Provide the (X, Y) coordinate of the cell's center where the given text is located.  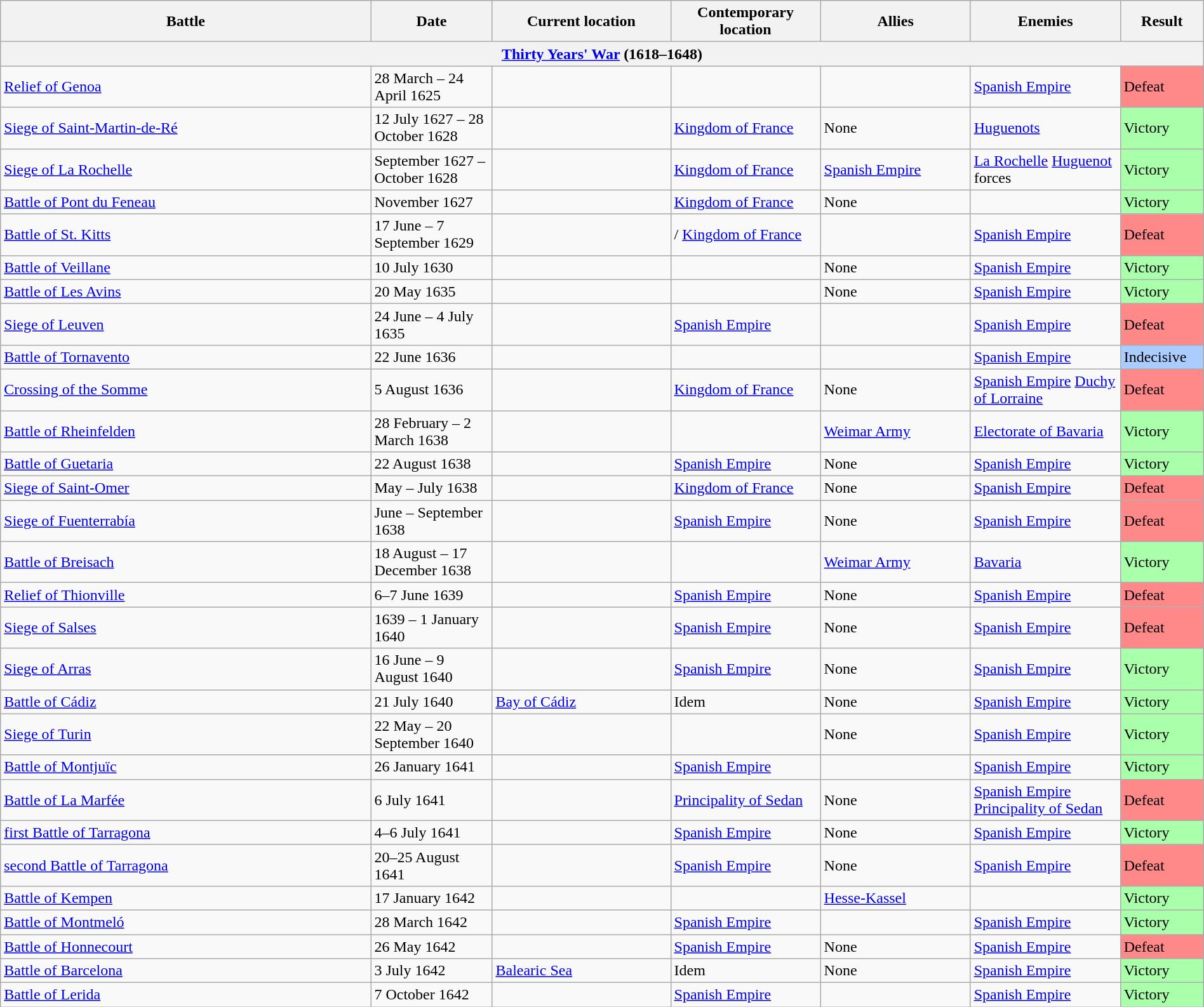
Battle of Pont du Feneau (185, 202)
6 July 1641 (432, 800)
Siege of Fuenterrabía (185, 521)
Battle of Montmeló (185, 922)
Battle of La Marfée (185, 800)
1639 – 1 January 1640 (432, 627)
first Battle of Tarragona (185, 832)
3 July 1642 (432, 971)
Hesse-Kassel (895, 898)
28 February – 2 March 1638 (432, 430)
September 1627 – October 1628 (432, 169)
Siege of Leuven (185, 324)
Principality of Sedan (746, 800)
20 May 1635 (432, 291)
Battle of Lerida (185, 995)
10 July 1630 (432, 267)
Crossing of the Somme (185, 390)
17 January 1642 (432, 898)
Siege of Arras (185, 669)
Result (1162, 22)
Electorate of Bavaria (1045, 430)
Balearic Sea (582, 971)
16 June – 9 August 1640 (432, 669)
12 July 1627 – 28 October 1628 (432, 128)
Contemporary location (746, 22)
Siege of Saint-Martin-de-Ré (185, 128)
Current location (582, 22)
22 May – 20 September 1640 (432, 734)
Battle of Guetaria (185, 464)
Battle of Rheinfelden (185, 430)
28 March – 24 April 1625 (432, 86)
Battle of Barcelona (185, 971)
Battle of Tornavento (185, 357)
Battle of St. Kitts (185, 235)
22 June 1636 (432, 357)
November 1627 (432, 202)
Date (432, 22)
17 June – 7 September 1629 (432, 235)
Bay of Cádiz (582, 702)
Battle of Kempen (185, 898)
18 August – 17 December 1638 (432, 563)
Spanish Empire Principality of Sedan (1045, 800)
Battle of Cádiz (185, 702)
Relief of Thionville (185, 595)
second Battle of Tarragona (185, 865)
Relief of Genoa (185, 86)
May – July 1638 (432, 488)
26 January 1641 (432, 767)
Battle of Honnecourt (185, 947)
Battle (185, 22)
4–6 July 1641 (432, 832)
Huguenots (1045, 128)
Indecisive (1162, 357)
6–7 June 1639 (432, 595)
26 May 1642 (432, 947)
Battle of Breisach (185, 563)
Thirty Years' War (1618–1648) (602, 54)
Battle of Les Avins (185, 291)
Spanish Empire Duchy of Lorraine (1045, 390)
22 August 1638 (432, 464)
Siege of Salses (185, 627)
/ Kingdom of France (746, 235)
Allies (895, 22)
Battle of Montjuïc (185, 767)
7 October 1642 (432, 995)
5 August 1636 (432, 390)
La Rochelle Huguenot forces (1045, 169)
20–25 August 1641 (432, 865)
Battle of Veillane (185, 267)
21 July 1640 (432, 702)
June – September 1638 (432, 521)
24 June – 4 July 1635 (432, 324)
Bavaria (1045, 563)
Enemies (1045, 22)
28 March 1642 (432, 922)
Siege of Turin (185, 734)
Siege of La Rochelle (185, 169)
Siege of Saint-Omer (185, 488)
